Provide the [x, y] coordinate of the cell's center where the given text is located.  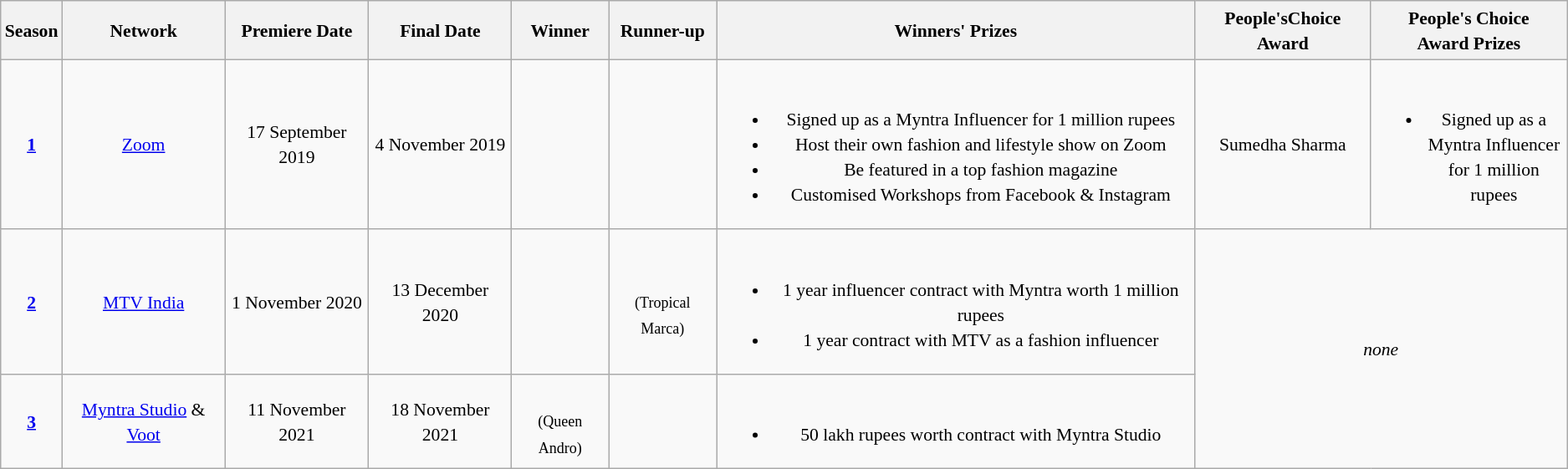
13 December 2020 [440, 303]
People'sChoice Award [1283, 30]
17 September 2019 [297, 144]
Winner [560, 30]
2 [32, 303]
1 year influencer contract with Myntra worth 1 million rupees1 year contract with MTV as a fashion influencer [956, 303]
Sumedha Sharma [1283, 144]
People's ChoiceAward Prizes [1468, 30]
Final Date [440, 30]
Winners' Prizes [956, 30]
Zoom [143, 144]
Season [32, 30]
(Tropical Marca) [662, 303]
1 [32, 144]
Runner-up [662, 30]
4 November 2019 [440, 144]
11 November 2021 [297, 421]
50 lakh rupees worth contract with Myntra Studio [956, 421]
1 November 2020 [297, 303]
(Queen Andro) [560, 421]
18 November 2021 [440, 421]
Signed up as aMyntra Influencerfor 1 million rupees [1468, 144]
Premiere Date [297, 30]
Myntra Studio & Voot [143, 421]
Network [143, 30]
3 [32, 421]
MTV India [143, 303]
